Detect which cell encompasses the target text, then output its [x, y] center coordinate. 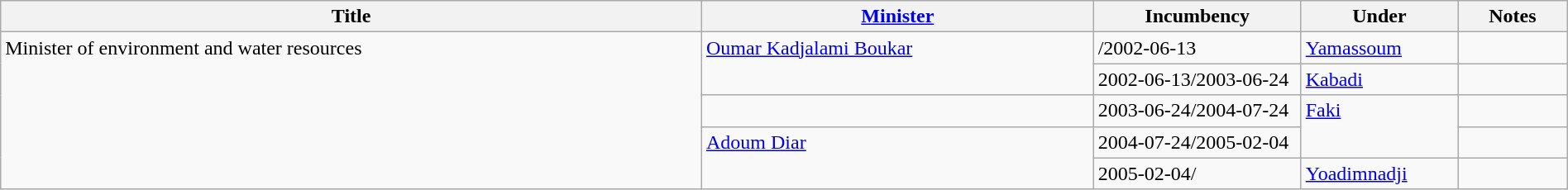
2002-06-13/2003-06-24 [1198, 79]
2005-02-04/ [1198, 173]
Minister [898, 17]
Notes [1513, 17]
Under [1379, 17]
Yoadimnadji [1379, 173]
Minister of environment and water resources [351, 111]
Incumbency [1198, 17]
Oumar Kadjalami Boukar [898, 64]
Kabadi [1379, 79]
2003-06-24/2004-07-24 [1198, 111]
2004-07-24/2005-02-04 [1198, 142]
Faki [1379, 126]
Yamassoum [1379, 48]
/2002-06-13 [1198, 48]
Adoum Diar [898, 158]
Title [351, 17]
